Locate the cell with the specified text and output its [X, Y] center coordinate. 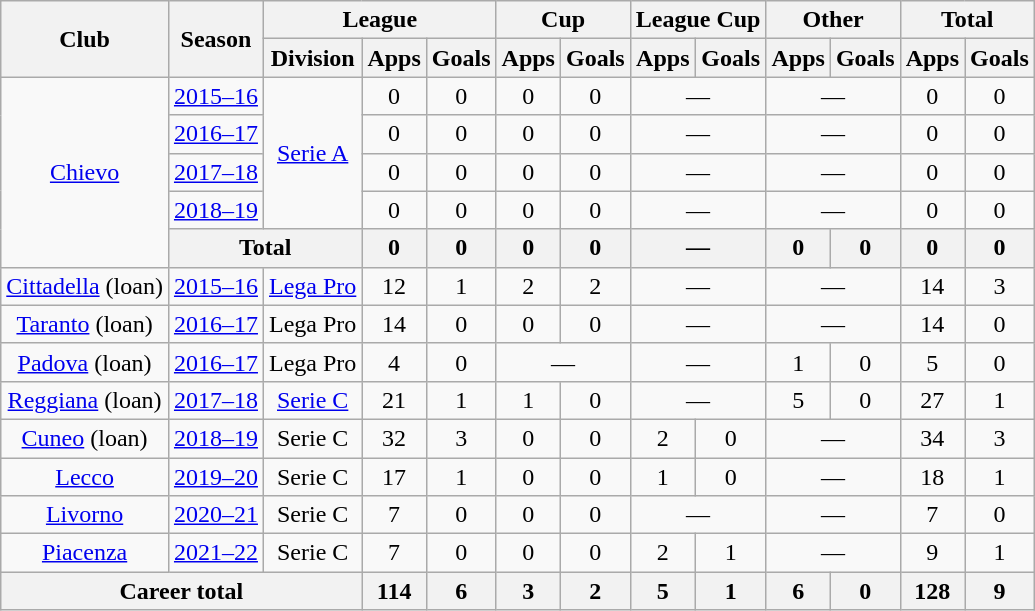
Livorno [85, 515]
2019–20 [216, 477]
Padova (loan) [85, 362]
27 [932, 400]
League Cup [698, 20]
Lecco [85, 477]
Other [833, 20]
Piacenza [85, 553]
Taranto (loan) [85, 324]
2020–21 [216, 515]
Club [85, 39]
2021–22 [216, 553]
League [380, 20]
Season [216, 39]
17 [394, 477]
Division [312, 58]
21 [394, 400]
128 [932, 591]
114 [394, 591]
Reggiana (loan) [85, 400]
Cuneo (loan) [85, 438]
18 [932, 477]
4 [394, 362]
12 [394, 286]
Chievo [85, 172]
Cup [563, 20]
Serie A [312, 153]
Career total [182, 591]
34 [932, 438]
32 [394, 438]
Cittadella (loan) [85, 286]
